Capture the cell that displays the provided text and extract its (x, y) central coordinate. 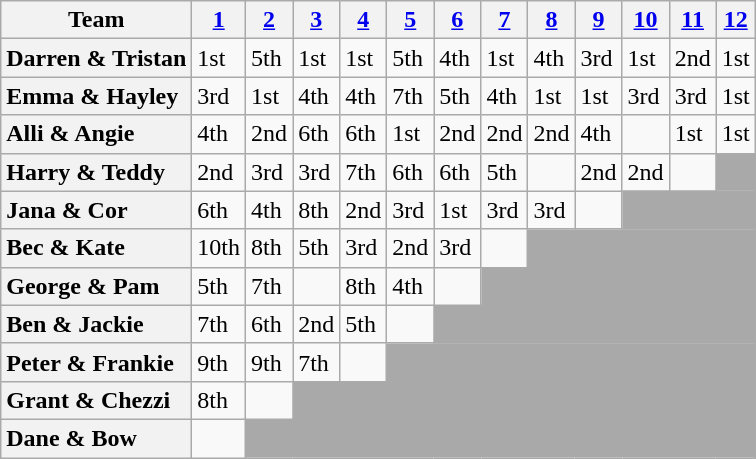
Peter & Frankie (96, 362)
7 (504, 20)
Bec & Kate (96, 248)
9 (598, 20)
Ben & Jackie (96, 324)
Emma & Hayley (96, 96)
Darren & Tristan (96, 58)
George & Pam (96, 286)
Alli & Angie (96, 134)
3 (316, 20)
10th (219, 248)
2 (270, 20)
5 (410, 20)
11 (692, 20)
Team (96, 20)
Jana & Cor (96, 210)
Harry & Teddy (96, 172)
8 (552, 20)
12 (736, 20)
6 (458, 20)
Grant & Chezzi (96, 400)
10 (646, 20)
1 (219, 20)
4 (364, 20)
Dane & Bow (96, 438)
